Provide the (X, Y) coordinate of the cell's center where the given text is located.  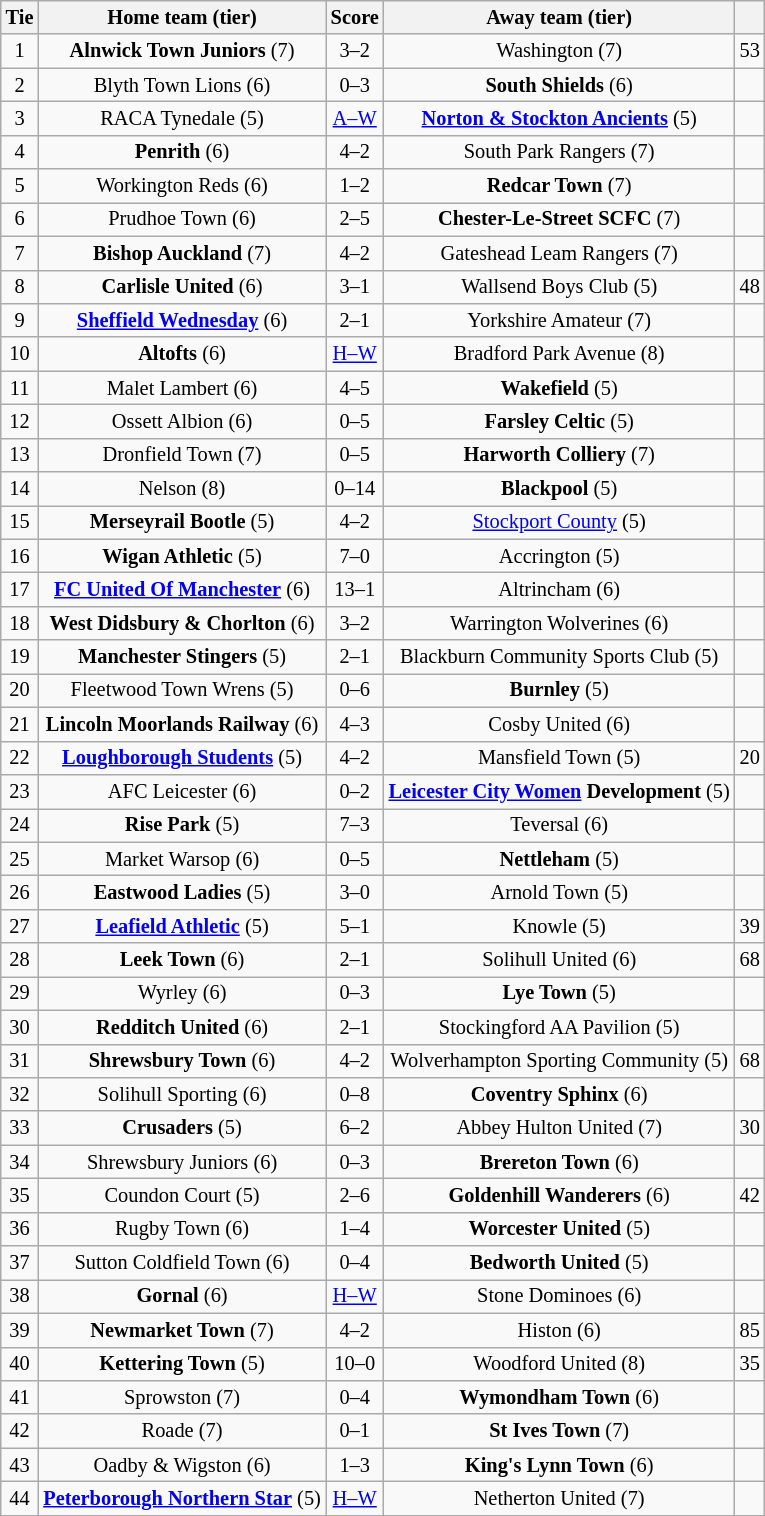
Bishop Auckland (7) (182, 253)
10 (20, 354)
44 (20, 1498)
Tie (20, 17)
19 (20, 657)
Solihull United (6) (560, 960)
Chester-Le-Street SCFC (7) (560, 219)
0–8 (355, 1094)
Mansfield Town (5) (560, 758)
Market Warsop (6) (182, 859)
1 (20, 51)
Leicester City Women Development (5) (560, 791)
Arnold Town (5) (560, 892)
Prudhoe Town (6) (182, 219)
Eastwood Ladies (5) (182, 892)
Coundon Court (5) (182, 1195)
Carlisle United (6) (182, 287)
Loughborough Students (5) (182, 758)
7 (20, 253)
31 (20, 1061)
Bedworth United (5) (560, 1263)
41 (20, 1397)
Oadby & Wigston (6) (182, 1465)
16 (20, 556)
Blackpool (5) (560, 489)
FC United Of Manchester (6) (182, 589)
Shrewsbury Town (6) (182, 1061)
Blyth Town Lions (6) (182, 85)
14 (20, 489)
Kettering Town (5) (182, 1364)
6–2 (355, 1128)
Wallsend Boys Club (5) (560, 287)
22 (20, 758)
Lincoln Moorlands Railway (6) (182, 724)
Sheffield Wednesday (6) (182, 320)
0–2 (355, 791)
1–4 (355, 1229)
Wolverhampton Sporting Community (5) (560, 1061)
South Park Rangers (7) (560, 152)
6 (20, 219)
28 (20, 960)
37 (20, 1263)
38 (20, 1296)
29 (20, 993)
West Didsbury & Chorlton (6) (182, 623)
48 (750, 287)
Away team (tier) (560, 17)
Rugby Town (6) (182, 1229)
2 (20, 85)
3–1 (355, 287)
7–0 (355, 556)
Wakefield (5) (560, 388)
53 (750, 51)
1–2 (355, 186)
2–5 (355, 219)
Altrincham (6) (560, 589)
7–3 (355, 825)
36 (20, 1229)
Ossett Albion (6) (182, 421)
St Ives Town (7) (560, 1431)
King's Lynn Town (6) (560, 1465)
Workington Reds (6) (182, 186)
21 (20, 724)
AFC Leicester (6) (182, 791)
Cosby United (6) (560, 724)
Yorkshire Amateur (7) (560, 320)
Brereton Town (6) (560, 1162)
Peterborough Northern Star (5) (182, 1498)
5 (20, 186)
25 (20, 859)
Penrith (6) (182, 152)
Score (355, 17)
Bradford Park Avenue (8) (560, 354)
Sutton Coldfield Town (6) (182, 1263)
Wyrley (6) (182, 993)
13 (20, 455)
Norton & Stockton Ancients (5) (560, 118)
3 (20, 118)
17 (20, 589)
Shrewsbury Juniors (6) (182, 1162)
4–5 (355, 388)
Alnwick Town Juniors (7) (182, 51)
10–0 (355, 1364)
Netherton United (7) (560, 1498)
Leek Town (6) (182, 960)
Redcar Town (7) (560, 186)
Nettleham (5) (560, 859)
32 (20, 1094)
Redditch United (6) (182, 1027)
Harworth Colliery (7) (560, 455)
RACA Tynedale (5) (182, 118)
0–1 (355, 1431)
Stockport County (5) (560, 522)
Wigan Athletic (5) (182, 556)
23 (20, 791)
Manchester Stingers (5) (182, 657)
27 (20, 926)
24 (20, 825)
Solihull Sporting (6) (182, 1094)
Home team (tier) (182, 17)
Goldenhill Wanderers (6) (560, 1195)
18 (20, 623)
Roade (7) (182, 1431)
Stockingford AA Pavilion (5) (560, 1027)
Nelson (8) (182, 489)
Woodford United (8) (560, 1364)
4 (20, 152)
34 (20, 1162)
Knowle (5) (560, 926)
9 (20, 320)
33 (20, 1128)
Coventry Sphinx (6) (560, 1094)
26 (20, 892)
12 (20, 421)
Histon (6) (560, 1330)
Leafield Athletic (5) (182, 926)
Crusaders (5) (182, 1128)
Teversal (6) (560, 825)
40 (20, 1364)
Washington (7) (560, 51)
Gornal (6) (182, 1296)
Blackburn Community Sports Club (5) (560, 657)
Sprowston (7) (182, 1397)
Newmarket Town (7) (182, 1330)
Rise Park (5) (182, 825)
Farsley Celtic (5) (560, 421)
Worcester United (5) (560, 1229)
Burnley (5) (560, 690)
Warrington Wolverines (6) (560, 623)
4–3 (355, 724)
Merseyrail Bootle (5) (182, 522)
Lye Town (5) (560, 993)
0–6 (355, 690)
15 (20, 522)
Stone Dominoes (6) (560, 1296)
13–1 (355, 589)
2–6 (355, 1195)
11 (20, 388)
43 (20, 1465)
Abbey Hulton United (7) (560, 1128)
3–0 (355, 892)
5–1 (355, 926)
A–W (355, 118)
Fleetwood Town Wrens (5) (182, 690)
Wymondham Town (6) (560, 1397)
Altofts (6) (182, 354)
South Shields (6) (560, 85)
Dronfield Town (7) (182, 455)
Gateshead Leam Rangers (7) (560, 253)
Malet Lambert (6) (182, 388)
8 (20, 287)
85 (750, 1330)
1–3 (355, 1465)
0–14 (355, 489)
Accrington (5) (560, 556)
